Return the [X, Y] coordinate for the center point of the cell that contains the specified text.  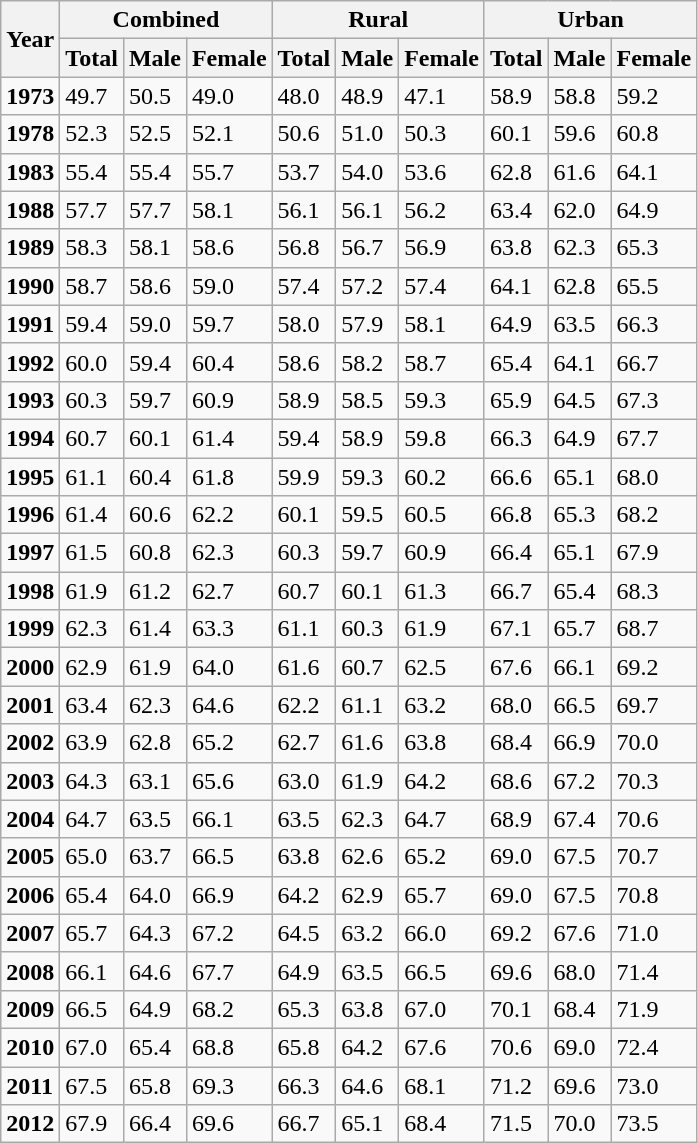
52.3 [92, 134]
49.7 [92, 96]
2009 [30, 1009]
72.4 [654, 1047]
60.2 [442, 477]
71.9 [654, 1009]
59.2 [654, 96]
63.7 [154, 857]
68.1 [442, 1085]
1996 [30, 515]
2003 [30, 781]
60.5 [442, 515]
67.4 [580, 819]
2007 [30, 933]
61.5 [92, 553]
50.6 [304, 134]
71.5 [516, 1124]
2008 [30, 971]
1983 [30, 172]
54.0 [368, 172]
51.0 [368, 134]
68.3 [654, 591]
67.1 [516, 629]
1978 [30, 134]
1993 [30, 400]
2002 [30, 743]
62.5 [442, 667]
Rural [378, 20]
62.0 [580, 210]
1992 [30, 362]
69.7 [654, 705]
Combined [166, 20]
1995 [30, 477]
58.5 [368, 400]
1989 [30, 248]
60.0 [92, 362]
63.3 [229, 629]
59.6 [580, 134]
49.0 [229, 96]
55.7 [229, 172]
65.5 [654, 286]
56.9 [442, 248]
2011 [30, 1085]
71.2 [516, 1085]
68.8 [229, 1047]
1991 [30, 324]
50.3 [442, 134]
60.6 [154, 515]
2012 [30, 1124]
1994 [30, 438]
47.1 [442, 96]
52.5 [154, 134]
68.7 [654, 629]
68.6 [516, 781]
2000 [30, 667]
58.0 [304, 324]
63.9 [92, 743]
1999 [30, 629]
1988 [30, 210]
65.6 [229, 781]
68.9 [516, 819]
66.6 [516, 477]
65.0 [92, 857]
53.7 [304, 172]
63.0 [304, 781]
61.8 [229, 477]
1973 [30, 96]
73.5 [654, 1124]
71.0 [654, 933]
56.2 [442, 210]
59.5 [368, 515]
Urban [590, 20]
56.8 [304, 248]
48.0 [304, 96]
Year [30, 39]
2006 [30, 895]
57.9 [368, 324]
61.2 [154, 591]
66.0 [442, 933]
2005 [30, 857]
70.1 [516, 1009]
70.3 [654, 781]
70.8 [654, 895]
53.6 [442, 172]
1997 [30, 553]
52.1 [229, 134]
70.7 [654, 857]
57.2 [368, 286]
58.3 [92, 248]
61.3 [442, 591]
73.0 [654, 1085]
1990 [30, 286]
71.4 [654, 971]
59.9 [304, 477]
2001 [30, 705]
1998 [30, 591]
67.3 [654, 400]
59.8 [442, 438]
2004 [30, 819]
69.3 [229, 1085]
2010 [30, 1047]
63.1 [154, 781]
58.2 [368, 362]
62.6 [368, 857]
65.9 [516, 400]
56.7 [368, 248]
50.5 [154, 96]
66.8 [516, 515]
48.9 [368, 96]
58.8 [580, 96]
